Return [x, y] of the center of cell containing provided text 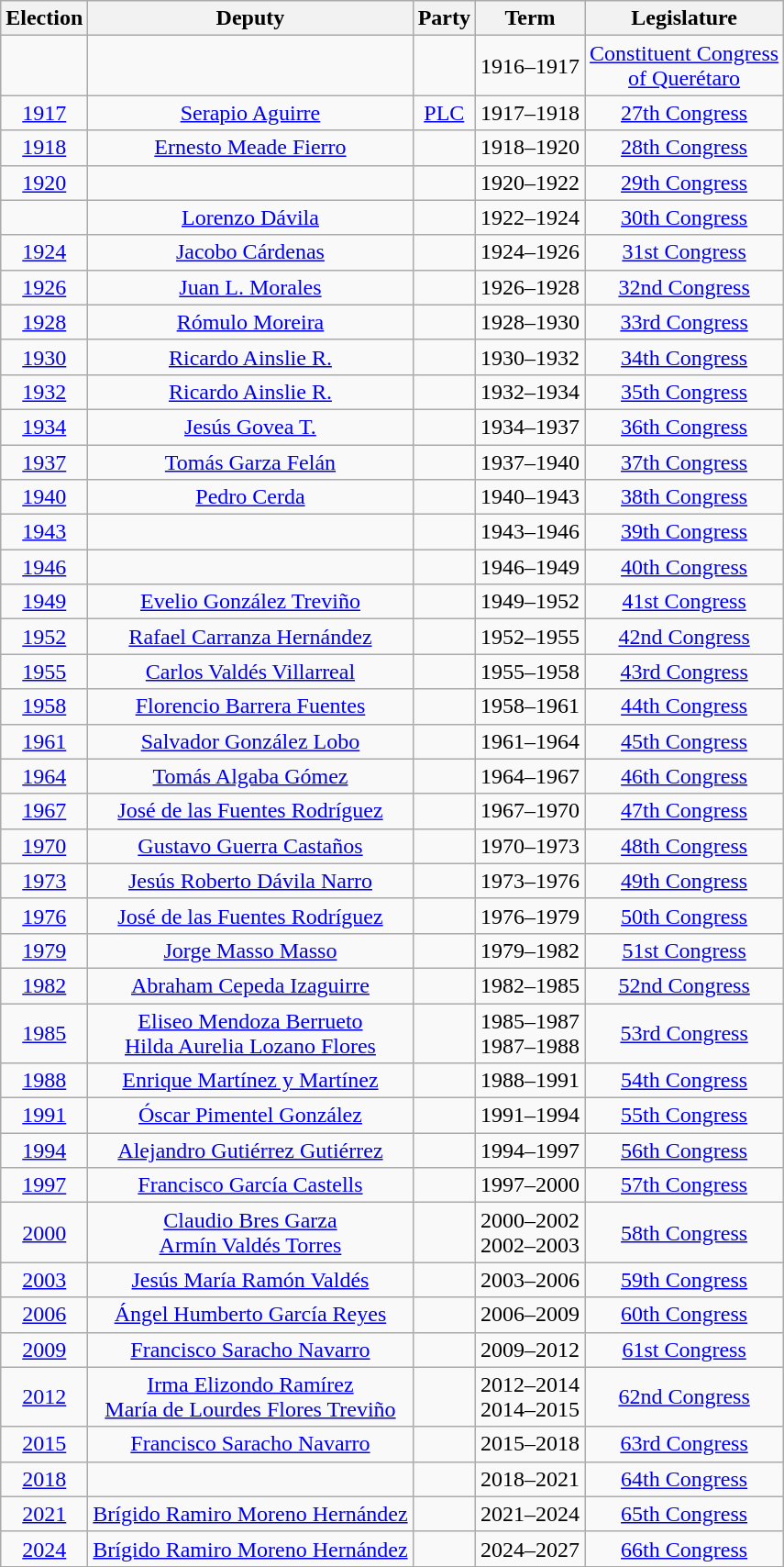
49th Congress [684, 881]
2021 [44, 1514]
43rd Congress [684, 672]
Irma Elizondo RamírezMaría de Lourdes Flores Treviño [250, 1396]
50th Congress [684, 916]
1928–1930 [530, 322]
57th Congress [684, 1185]
1979–1982 [530, 950]
2015–2018 [530, 1444]
1916–1917 [530, 66]
Lorenzo Dávila [250, 217]
Party [444, 18]
Constituent Congressof Querétaro [684, 66]
66th Congress [684, 1549]
2000–20022002–2003 [530, 1233]
63rd Congress [684, 1444]
1934 [44, 427]
1967 [44, 811]
44th Congress [684, 706]
Jacobo Cárdenas [250, 252]
Enrique Martínez y Martínez [250, 1081]
Rafael Carranza Hernández [250, 637]
2006 [44, 1315]
1920 [44, 183]
1928 [44, 322]
2024–2027 [530, 1549]
Evelio González Treviño [250, 602]
Election [44, 18]
1918 [44, 148]
1994 [44, 1150]
1955 [44, 672]
2000 [44, 1233]
1970–1973 [530, 846]
1943 [44, 532]
35th Congress [684, 392]
1946 [44, 567]
31st Congress [684, 252]
1976–1979 [530, 916]
1922–1924 [530, 217]
1924 [44, 252]
38th Congress [684, 497]
1967–1970 [530, 811]
Eliseo Mendoza BerruetoHilda Aurelia Lozano Flores [250, 1033]
65th Congress [684, 1514]
1930 [44, 357]
1955–1958 [530, 672]
Carlos Valdés Villarreal [250, 672]
2009 [44, 1350]
1943–1946 [530, 532]
1920–1922 [530, 183]
1952 [44, 637]
59th Congress [684, 1280]
1940–1943 [530, 497]
Legislature [684, 18]
Francisco García Castells [250, 1185]
1949–1952 [530, 602]
1985–19871987–1988 [530, 1033]
Alejandro Gutiérrez Gutiérrez [250, 1150]
39th Congress [684, 532]
Gustavo Guerra Castaños [250, 846]
Juan L. Morales [250, 287]
36th Congress [684, 427]
2018 [44, 1479]
1926–1928 [530, 287]
Ernesto Meade Fierro [250, 148]
2009–2012 [530, 1350]
1924–1926 [530, 252]
1934–1937 [530, 427]
1988–1991 [530, 1081]
1997–2000 [530, 1185]
34th Congress [684, 357]
46th Congress [684, 776]
Serapio Aguirre [250, 113]
37th Congress [684, 461]
1982 [44, 985]
42nd Congress [684, 637]
2015 [44, 1444]
Salvador González Lobo [250, 741]
Rómulo Moreira [250, 322]
Óscar Pimentel González [250, 1116]
1946–1949 [530, 567]
1937–1940 [530, 461]
1973–1976 [530, 881]
1958–1961 [530, 706]
52nd Congress [684, 985]
1976 [44, 916]
1917–1918 [530, 113]
1949 [44, 602]
1988 [44, 1081]
Claudio Bres GarzaArmín Valdés Torres [250, 1233]
Ángel Humberto García Reyes [250, 1315]
32nd Congress [684, 287]
1940 [44, 497]
1917 [44, 113]
47th Congress [684, 811]
1991–1994 [530, 1116]
53rd Congress [684, 1033]
62nd Congress [684, 1396]
Abraham Cepeda Izaguirre [250, 985]
Jesús Govea T. [250, 427]
1958 [44, 706]
1964–1967 [530, 776]
1932 [44, 392]
2018–2021 [530, 1479]
1926 [44, 287]
1961 [44, 741]
33rd Congress [684, 322]
27th Congress [684, 113]
1991 [44, 1116]
48th Congress [684, 846]
64th Congress [684, 1479]
61st Congress [684, 1350]
Deputy [250, 18]
1982–1985 [530, 985]
1997 [44, 1185]
55th Congress [684, 1116]
Term [530, 18]
Tomás Garza Felán [250, 461]
30th Congress [684, 217]
1994–1997 [530, 1150]
2003–2006 [530, 1280]
2024 [44, 1549]
2012–20142014–2015 [530, 1396]
2006–2009 [530, 1315]
2003 [44, 1280]
56th Congress [684, 1150]
54th Congress [684, 1081]
Jorge Masso Masso [250, 950]
2012 [44, 1396]
60th Congress [684, 1315]
1952–1955 [530, 637]
Florencio Barrera Fuentes [250, 706]
2021–2024 [530, 1514]
1930–1932 [530, 357]
Pedro Cerda [250, 497]
1970 [44, 846]
1979 [44, 950]
Jesús Roberto Dávila Narro [250, 881]
28th Congress [684, 148]
1918–1920 [530, 148]
41st Congress [684, 602]
1937 [44, 461]
PLC [444, 113]
Jesús María Ramón Valdés [250, 1280]
1985 [44, 1033]
1932–1934 [530, 392]
58th Congress [684, 1233]
1964 [44, 776]
29th Congress [684, 183]
40th Congress [684, 567]
1973 [44, 881]
51st Congress [684, 950]
45th Congress [684, 741]
Tomás Algaba Gómez [250, 776]
1961–1964 [530, 741]
